Identify which cell holds the provided text, then report its [X, Y] central coordinate. 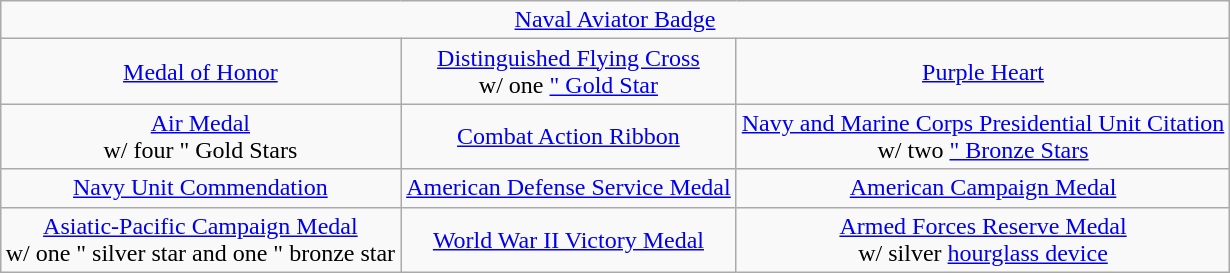
Armed Forces Reserve Medalw/ silver hourglass device [983, 240]
Navy and Marine Corps Presidential Unit Citationw/ two " Bronze Stars [983, 136]
American Defense Service Medal [569, 188]
World War II Victory Medal [569, 240]
Naval Aviator Badge [615, 20]
Purple Heart [983, 72]
Combat Action Ribbon [569, 136]
Air Medalw/ four " Gold Stars [200, 136]
Asiatic-Pacific Campaign Medalw/ one " silver star and one " bronze star [200, 240]
Distinguished Flying Crossw/ one " Gold Star [569, 72]
Navy Unit Commendation [200, 188]
Medal of Honor [200, 72]
American Campaign Medal [983, 188]
